Search for the cell housing the specified text and yield its [x, y] center coordinate. 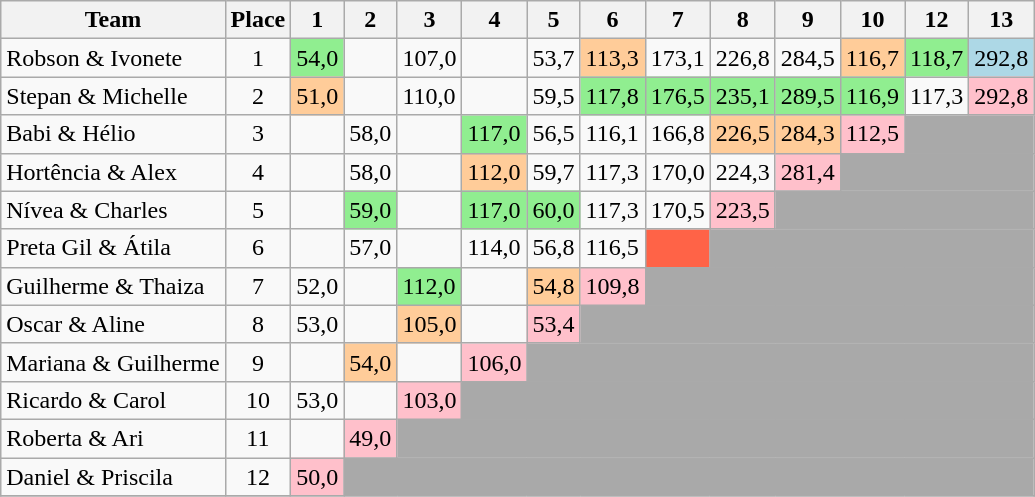
59,0 [370, 210]
170,0 [678, 172]
103,0 [430, 400]
56,5 [554, 134]
226,8 [742, 58]
284,3 [808, 134]
Daniel & Priscila [113, 477]
Roberta & Ari [113, 438]
116,5 [612, 248]
109,8 [612, 286]
Babi & Hélio [113, 134]
59,7 [554, 172]
112,5 [872, 134]
116,9 [872, 96]
Nívea & Charles [113, 210]
116,1 [612, 134]
54,8 [554, 286]
224,3 [742, 172]
Robson & Ivonete [113, 58]
53,4 [554, 324]
235,1 [742, 96]
Stepan & Michelle [113, 96]
Oscar & Aline [113, 324]
289,5 [808, 96]
106,0 [494, 362]
176,5 [678, 96]
Ricardo & Carol [113, 400]
117,8 [612, 96]
107,0 [430, 58]
226,5 [742, 134]
166,8 [678, 134]
281,4 [808, 172]
13 [1002, 20]
118,7 [936, 58]
113,3 [612, 58]
Mariana & Guilherme [113, 362]
56,8 [554, 248]
116,7 [872, 58]
Preta Gil & Átila [113, 248]
57,0 [370, 248]
170,5 [678, 210]
59,5 [554, 96]
Hortência & Alex [113, 172]
Guilherme & Thaiza [113, 286]
173,1 [678, 58]
52,0 [318, 286]
49,0 [370, 438]
53,7 [554, 58]
Team [113, 20]
50,0 [318, 477]
Place [258, 20]
11 [258, 438]
105,0 [430, 324]
284,5 [808, 58]
114,0 [494, 248]
60,0 [554, 210]
223,5 [742, 210]
51,0 [318, 96]
110,0 [430, 96]
